Identify which cell holds the provided text, then report its [x, y] central coordinate. 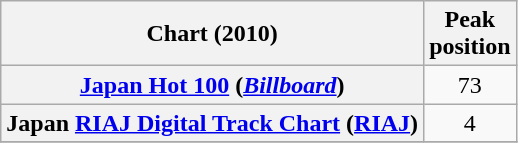
Japan RIAJ Digital Track Chart (RIAJ) [212, 123]
Peakposition [470, 34]
4 [470, 123]
Japan Hot 100 (Billboard) [212, 85]
Chart (2010) [212, 34]
73 [470, 85]
